For the text-containing cell, return its midpoint in (x, y) coordinate format. 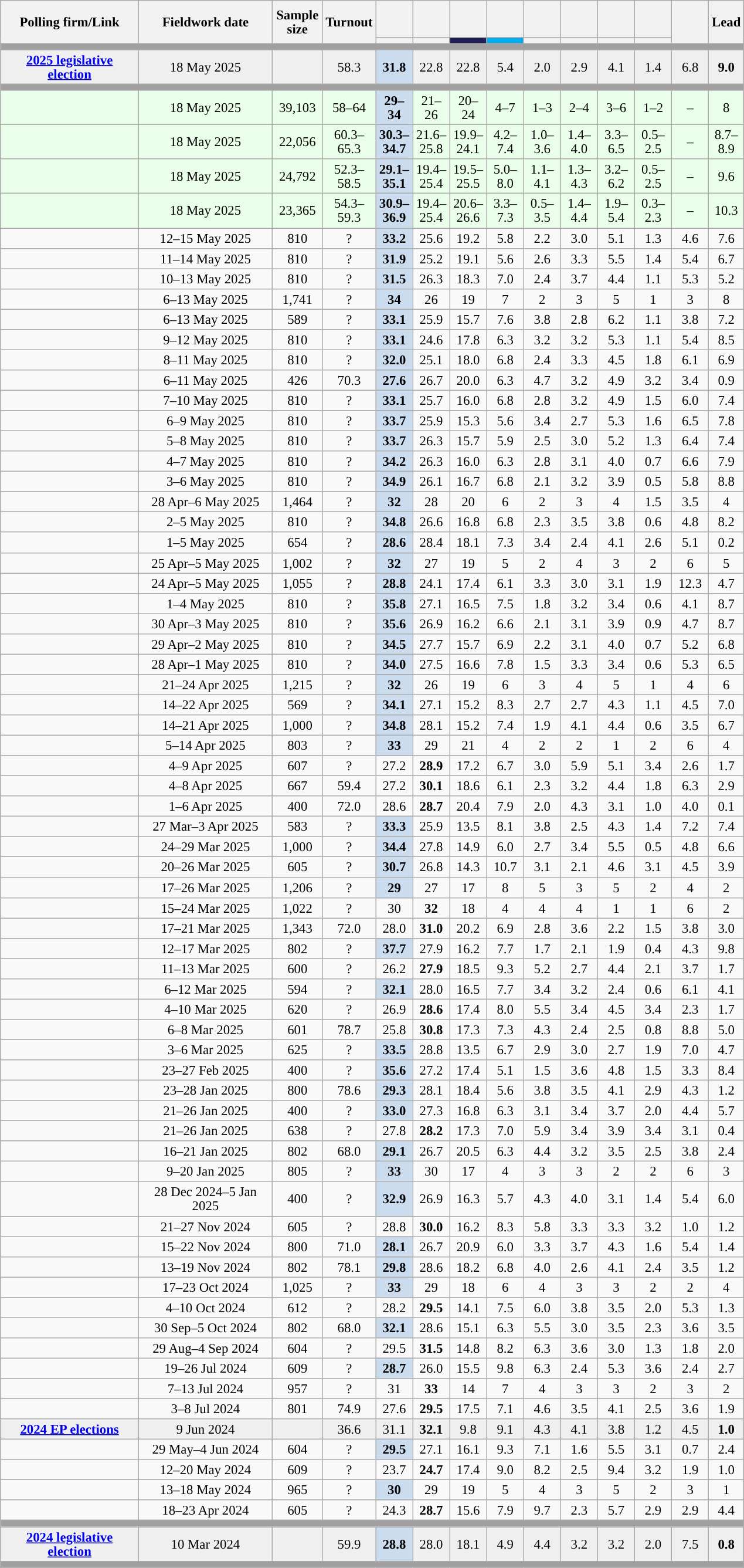
1.4–4.4 (579, 211)
25.7 (432, 400)
4–8 Apr 2025 (205, 786)
9.6 (726, 177)
20–26 Mar 2025 (205, 867)
23,365 (297, 211)
19.2 (468, 238)
25 Apr–5 May 2025 (205, 563)
18.6 (468, 786)
71.0 (349, 1247)
0.2 (726, 543)
29–34 (394, 108)
19.5–25.5 (468, 177)
28 (432, 502)
4–7 May 2025 (205, 461)
0.3–2.3 (653, 211)
1,343 (297, 928)
12–17 Mar 2025 (205, 948)
17–21 Mar 2025 (205, 928)
21–24 Apr 2025 (205, 685)
19.9–24.1 (468, 142)
19.1 (468, 258)
24 Apr–5 May 2025 (205, 583)
78.7 (349, 1030)
39,103 (297, 108)
29 May–4 Jun 2024 (205, 1450)
30.1 (432, 786)
1.4–4.0 (579, 142)
1.1–4.1 (542, 177)
5.0 (726, 1030)
8–11 May 2025 (205, 360)
1,022 (297, 908)
15–24 Mar 2025 (205, 908)
20.4 (468, 806)
36.6 (349, 1429)
0.5–3.5 (542, 211)
29.8 (394, 1267)
23–28 Jan 2025 (205, 1091)
17–26 Mar 2025 (205, 888)
37.7 (394, 948)
15.5 (468, 1368)
8.1 (505, 827)
30.9–36.9 (394, 211)
17–23 Oct 2024 (205, 1287)
34.1 (394, 705)
1,741 (297, 299)
1,215 (297, 685)
589 (297, 319)
8.5 (726, 340)
30 Apr–3 May 2025 (205, 624)
58.3 (349, 67)
9.1 (505, 1429)
957 (297, 1389)
31 (394, 1389)
24,792 (297, 177)
4–10 Oct 2024 (205, 1308)
16.7 (468, 482)
4–10 Mar 2025 (205, 1009)
33.5 (394, 1050)
54.3–59.3 (349, 211)
583 (297, 827)
21–27 Nov 2024 (205, 1226)
0.1 (726, 806)
Turnout (349, 22)
29 Apr–2 May 2025 (205, 644)
965 (297, 1490)
8.0 (505, 1009)
58–64 (349, 108)
2–5 May 2025 (205, 522)
52.3–58.5 (349, 177)
620 (297, 1009)
1.3–4.3 (579, 177)
3–8 Jul 2024 (205, 1409)
29.1 (394, 1151)
29.3 (394, 1091)
31.0 (432, 928)
78.6 (349, 1091)
12–20 May 2024 (205, 1470)
34.4 (394, 847)
625 (297, 1050)
6–9 May 2025 (205, 421)
1,002 (297, 563)
3–6 Mar 2025 (205, 1050)
15.6 (468, 1511)
11–13 Mar 2025 (205, 969)
12–15 May 2025 (205, 238)
31.9 (394, 258)
9–12 May 2025 (205, 340)
2024 EP elections (70, 1429)
594 (297, 989)
34.0 (394, 664)
10 Mar 2024 (205, 1544)
9.4 (616, 1470)
27 Mar–3 Apr 2025 (205, 827)
23–27 Feb 2025 (205, 1070)
59.4 (349, 786)
8.4 (726, 1070)
3.3–6.5 (616, 142)
27.3 (432, 1111)
14 (468, 1389)
22,056 (297, 142)
18.2 (468, 1267)
24.1 (432, 583)
19–26 Jul 2024 (205, 1368)
1–2 (653, 108)
6–8 Mar 2025 (205, 1030)
654 (297, 543)
32.0 (394, 360)
14.9 (468, 847)
24.7 (432, 1470)
2025 legislative election (70, 67)
801 (297, 1409)
12.3 (691, 583)
9.7 (542, 1511)
26.8 (432, 867)
Fieldwork date (205, 22)
15–22 Nov 2024 (205, 1247)
74.9 (349, 1409)
34.9 (394, 482)
803 (297, 746)
30.3–34.7 (394, 142)
17.8 (468, 340)
20.9 (468, 1247)
26.6 (432, 522)
Lead (726, 22)
4.2–7.4 (505, 142)
14.8 (468, 1348)
20.0 (468, 380)
25.2 (432, 258)
5.0–8.0 (505, 177)
35.8 (394, 603)
18–23 Apr 2024 (205, 1511)
16.6 (468, 664)
5–14 Apr 2025 (205, 746)
20 (468, 502)
15.3 (468, 421)
16–21 Jan 2025 (205, 1151)
426 (297, 380)
569 (297, 705)
3–6 May 2025 (205, 482)
17.2 (468, 766)
9–20 Jan 2025 (205, 1172)
6–11 May 2025 (205, 380)
70.3 (349, 380)
31.8 (394, 67)
27.5 (432, 664)
1.0–3.6 (542, 142)
14–21 Apr 2025 (205, 725)
10.3 (726, 211)
11–14 May 2025 (205, 258)
18.5 (468, 969)
26.0 (432, 1368)
26.1 (432, 482)
16.3 (468, 1199)
59.9 (349, 1544)
1–6 Apr 2025 (205, 806)
17.5 (468, 1409)
25.8 (394, 1030)
6.4 (691, 441)
34 (394, 299)
29.1–35.1 (394, 177)
34.5 (394, 644)
2024 legislative election (70, 1544)
16.1 (468, 1450)
28 Dec 2024–5 Jan 2025 (205, 1199)
1–3 (542, 108)
20–24 (468, 108)
13–18 May 2024 (205, 1490)
1–5 May 2025 (205, 543)
Sample size (297, 22)
667 (297, 786)
638 (297, 1131)
21–26 (432, 108)
1,206 (297, 888)
612 (297, 1308)
3.2–6.2 (616, 177)
601 (297, 1030)
30 Sep–5 Oct 2024 (205, 1328)
20.2 (468, 928)
28 Apr–6 May 2025 (205, 502)
21.6–25.8 (432, 142)
8.7–8.9 (726, 142)
4–9 Apr 2025 (205, 766)
30.8 (432, 1030)
2–4 (579, 108)
15.1 (468, 1328)
1–4 May 2025 (205, 603)
1,464 (297, 502)
7–10 May 2025 (205, 400)
29 Aug–4 Sep 2024 (205, 1348)
3.3–7.3 (505, 211)
4–7 (505, 108)
3–6 (616, 108)
25.6 (432, 238)
9 Jun 2024 (205, 1429)
805 (297, 1172)
30.0 (432, 1226)
10–13 May 2025 (205, 279)
24.3 (394, 1511)
28.9 (432, 766)
14.1 (468, 1308)
60.3–65.3 (349, 142)
24.6 (432, 340)
26.2 (394, 969)
30.7 (394, 867)
7–13 Jul 2024 (205, 1389)
Polling firm/Link (70, 22)
18.0 (468, 360)
24–29 Mar 2025 (205, 847)
13–19 Nov 2024 (205, 1267)
18.3 (468, 279)
10.7 (505, 867)
33.3 (394, 827)
21 (468, 746)
5–8 May 2025 (205, 441)
28 Apr–1 May 2025 (205, 664)
34.2 (394, 461)
32.9 (394, 1199)
18.4 (468, 1091)
20.5 (468, 1151)
607 (297, 766)
31.1 (394, 1429)
1.9–5.4 (616, 211)
28.4 (432, 543)
25.1 (432, 360)
1,025 (297, 1287)
6.2 (616, 319)
23.7 (394, 1470)
33.0 (394, 1111)
20.6–26.6 (468, 211)
6–12 Mar 2025 (205, 989)
14.3 (468, 867)
33.2 (394, 238)
600 (297, 969)
78.1 (349, 1267)
14–22 Apr 2025 (205, 705)
1,055 (297, 583)
27.7 (432, 644)
